Extract the (x, y) coordinate from the center of the cell holding the provided text.  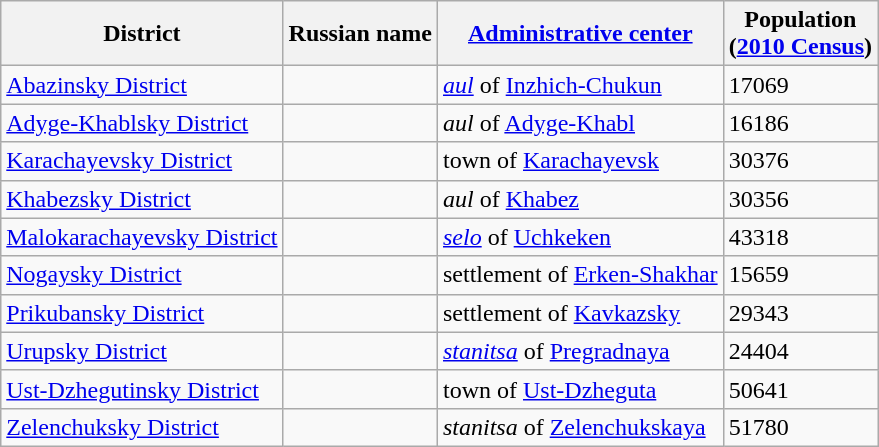
town of Ust-Dzheguta (580, 389)
aul of Khabez (580, 199)
settlement of Erken-Shakhar (580, 275)
selo of Uchkeken (580, 237)
Ust-Dzhegutinsky District (142, 389)
aul of Adyge-Khabl (580, 123)
30376 (800, 161)
17069 (800, 85)
Nogaysky District (142, 275)
Administrative center (580, 34)
aul of Inzhich-Chukun (580, 85)
Adyge-Khablsky District (142, 123)
29343 (800, 313)
settlement of Kavkazsky (580, 313)
Urupsky District (142, 351)
Zelenchuksky District (142, 427)
stanitsa of Zelenchukskaya (580, 427)
24404 (800, 351)
Population(2010 Census) (800, 34)
Prikubansky District (142, 313)
15659 (800, 275)
Russian name (360, 34)
town of Karachayevsk (580, 161)
Abazinsky District (142, 85)
Malokarachayevsky District (142, 237)
43318 (800, 237)
stanitsa of Pregradnaya (580, 351)
Karachayevsky District (142, 161)
District (142, 34)
50641 (800, 389)
16186 (800, 123)
51780 (800, 427)
Khabezsky District (142, 199)
30356 (800, 199)
